Scan for the cell matching the given text and deliver its [X, Y] coordinate at center. 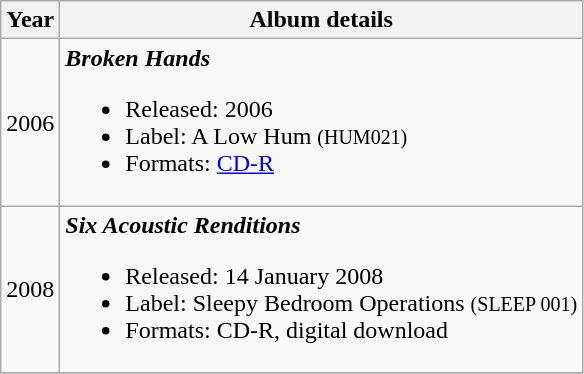
2008 [30, 290]
Year [30, 20]
2006 [30, 122]
Album details [322, 20]
Six Acoustic RenditionsReleased: 14 January 2008Label: Sleepy Bedroom Operations (SLEEP 001)Formats: CD-R, digital download [322, 290]
Broken HandsReleased: 2006Label: A Low Hum (HUM021)Formats: CD-R [322, 122]
